Detect which cell encompasses the target text, then output its [X, Y] center coordinate. 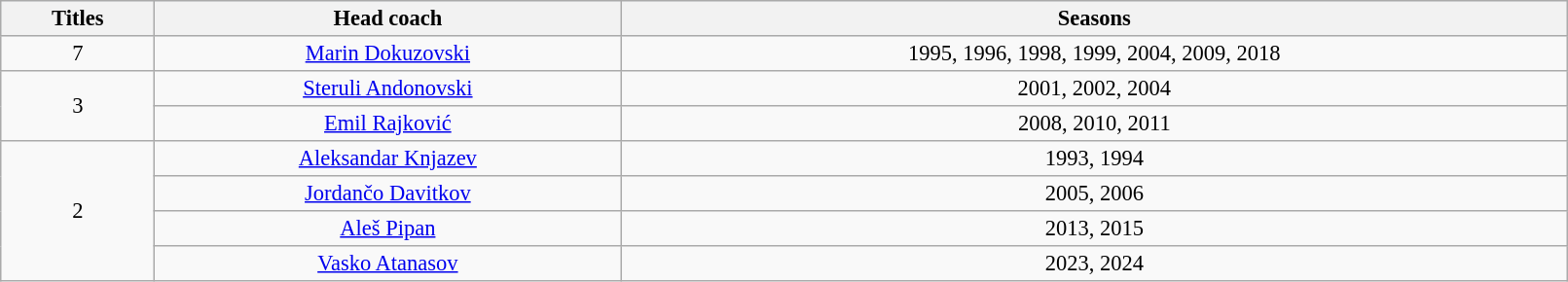
2013, 2015 [1094, 229]
2001, 2002, 2004 [1094, 88]
2 [78, 211]
Steruli Andonovski [387, 88]
Aleš Pipan [387, 229]
2008, 2010, 2011 [1094, 123]
7 [78, 53]
Titles [78, 18]
Jordančo Davitkov [387, 194]
2005, 2006 [1094, 194]
1995, 1996, 1998, 1999, 2004, 2009, 2018 [1094, 53]
1993, 1994 [1094, 159]
2023, 2024 [1094, 264]
3 [78, 106]
Head coach [387, 18]
Seasons [1094, 18]
Aleksandar Knjazev [387, 159]
Vasko Atanasov [387, 264]
Emil Rajković [387, 123]
Marin Dokuzovski [387, 53]
